Pinpoint the cell where the given text exists, returning its (x, y) midpoint coordinate. 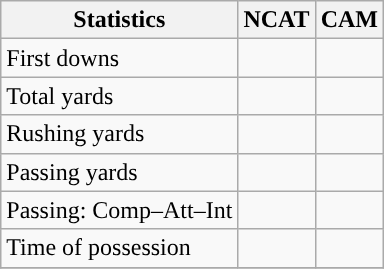
Total yards (120, 96)
Passing: Comp–Att–Int (120, 210)
NCAT (276, 20)
CAM (349, 20)
Statistics (120, 20)
Time of possession (120, 248)
First downs (120, 58)
Rushing yards (120, 134)
Passing yards (120, 172)
